For the text-containing cell, return its midpoint in (X, Y) coordinate format. 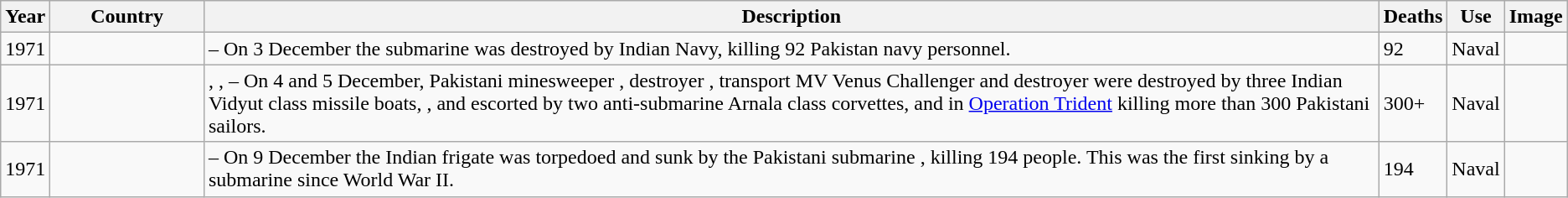
194 (1413, 169)
Year (25, 17)
– On 3 December the submarine was destroyed by Indian Navy, killing 92 Pakistan navy personnel. (791, 49)
Description (791, 17)
Deaths (1413, 17)
300+ (1413, 103)
Image (1536, 17)
Use (1476, 17)
Country (127, 17)
92 (1413, 49)
